Output the (X, Y) coordinate of the center of the cell containing the given text.  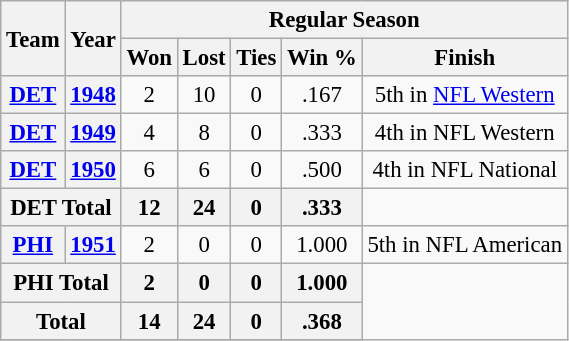
PHI (33, 245)
1951 (93, 245)
Finish (464, 58)
Win % (322, 58)
4th in NFL Western (464, 133)
5th in NFL American (464, 245)
DET Total (61, 208)
1949 (93, 133)
12 (149, 208)
PHI Total (61, 283)
4 (149, 133)
10 (204, 95)
Year (93, 38)
Total (61, 321)
.368 (322, 321)
Lost (204, 58)
Won (149, 58)
5th in NFL Western (464, 95)
4th in NFL National (464, 170)
Team (33, 38)
.167 (322, 95)
.500 (322, 170)
1950 (93, 170)
8 (204, 133)
Regular Season (344, 20)
Ties (256, 58)
14 (149, 321)
1948 (93, 95)
